Find where the given text appears and provide that cell's center as (x, y) coordinate. 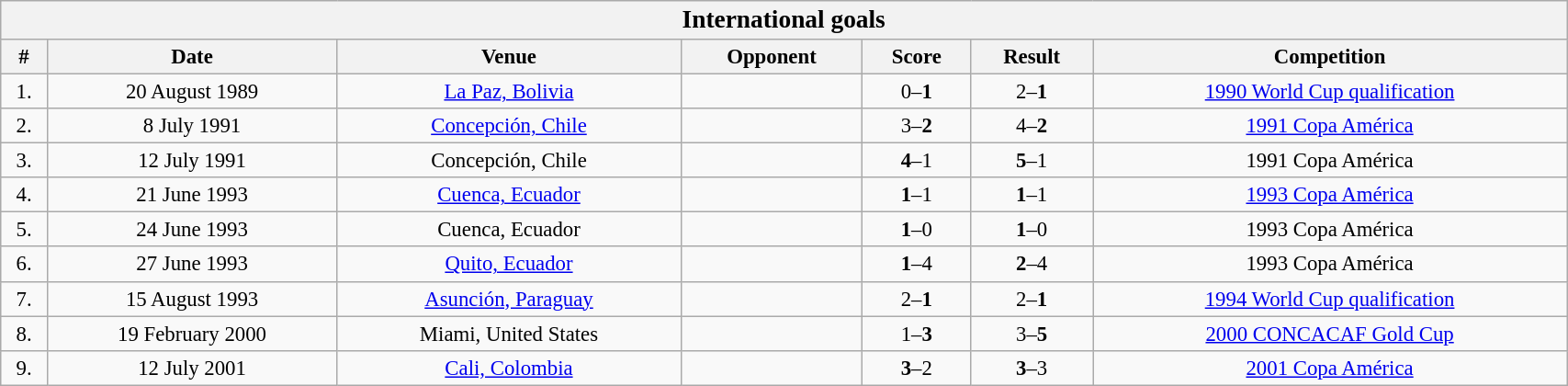
12 July 1991 (191, 161)
9. (24, 368)
Venue (509, 57)
Score (917, 57)
21 June 1993 (191, 195)
Quito, Ecuador (509, 265)
Date (191, 57)
4–2 (1032, 126)
Competition (1330, 57)
2. (24, 126)
1–3 (917, 334)
# (24, 57)
4. (24, 195)
Miami, United States (509, 334)
27 June 1993 (191, 265)
2001 Copa América (1330, 368)
4–1 (917, 161)
24 June 1993 (191, 230)
Opponent (772, 57)
0–1 (917, 92)
International goals (784, 20)
20 August 1989 (191, 92)
1990 World Cup qualification (1330, 92)
1994 World Cup qualification (1330, 299)
6. (24, 265)
7. (24, 299)
1. (24, 92)
3–5 (1032, 334)
Cali, Colombia (509, 368)
19 February 2000 (191, 334)
15 August 1993 (191, 299)
1–4 (917, 265)
8 July 1991 (191, 126)
Asunción, Paraguay (509, 299)
5–1 (1032, 161)
La Paz, Bolivia (509, 92)
Result (1032, 57)
3. (24, 161)
5. (24, 230)
2–4 (1032, 265)
3–3 (1032, 368)
2000 CONCACAF Gold Cup (1330, 334)
12 July 2001 (191, 368)
8. (24, 334)
